Pinpoint the cell where the given text exists, returning its (X, Y) midpoint coordinate. 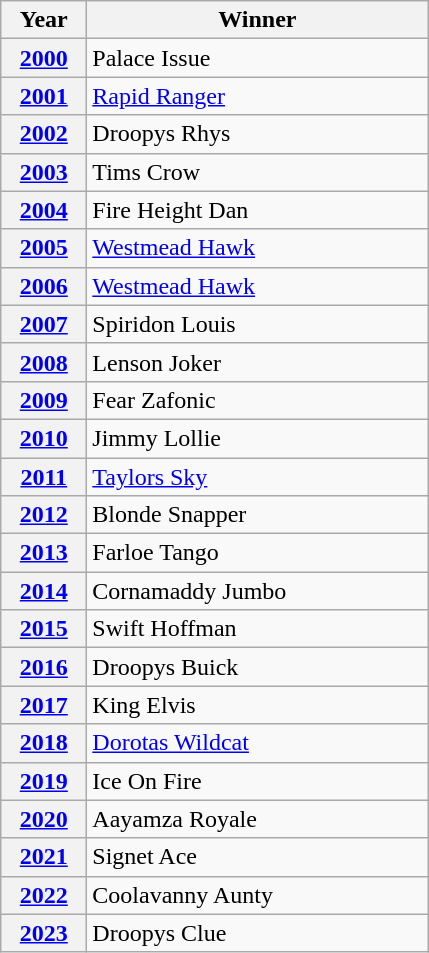
King Elvis (258, 705)
2016 (44, 667)
Taylors Sky (258, 477)
2015 (44, 629)
Farloe Tango (258, 553)
Spiridon Louis (258, 324)
Signet Ace (258, 857)
2013 (44, 553)
2021 (44, 857)
2010 (44, 438)
Jimmy Lollie (258, 438)
Tims Crow (258, 172)
2002 (44, 134)
Blonde Snapper (258, 515)
2008 (44, 362)
2014 (44, 591)
2001 (44, 96)
Fire Height Dan (258, 210)
2023 (44, 933)
Ice On Fire (258, 781)
Dorotas Wildcat (258, 743)
2012 (44, 515)
Year (44, 20)
2018 (44, 743)
2006 (44, 286)
2007 (44, 324)
Aayamza Royale (258, 819)
Lenson Joker (258, 362)
Swift Hoffman (258, 629)
2009 (44, 400)
Droopys Clue (258, 933)
2004 (44, 210)
Palace Issue (258, 58)
Coolavanny Aunty (258, 895)
Rapid Ranger (258, 96)
Droopys Rhys (258, 134)
2022 (44, 895)
2005 (44, 248)
Cornamaddy Jumbo (258, 591)
Droopys Buick (258, 667)
Fear Zafonic (258, 400)
Winner (258, 20)
2017 (44, 705)
2020 (44, 819)
2011 (44, 477)
2003 (44, 172)
2000 (44, 58)
2019 (44, 781)
